Output the (x, y) coordinate of the center of the cell containing the given text.  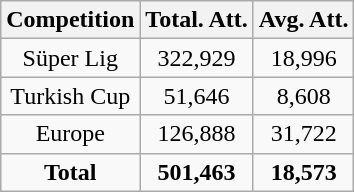
126,888 (197, 134)
Total. Att. (197, 20)
501,463 (197, 172)
Turkish Cup (70, 96)
Europe (70, 134)
51,646 (197, 96)
Avg. Att. (304, 20)
Total (70, 172)
18,996 (304, 58)
8,608 (304, 96)
31,722 (304, 134)
322,929 (197, 58)
Süper Lig (70, 58)
Competition (70, 20)
18,573 (304, 172)
